Detect which cell encompasses the target text, then output its [X, Y] center coordinate. 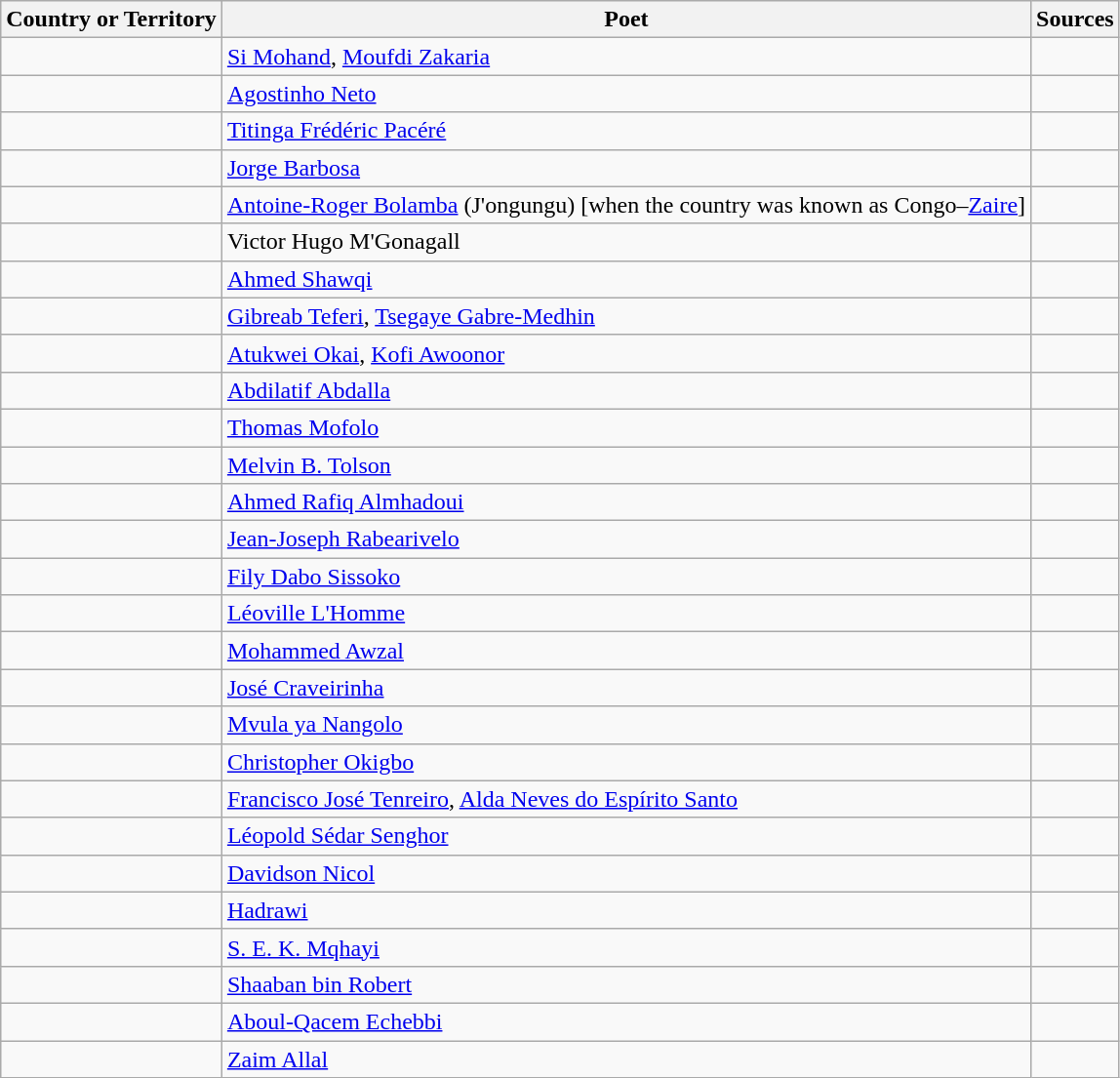
Jorge Barbosa [626, 168]
Si Mohand, Moufdi Zakaria [626, 57]
Agostinho Neto [626, 94]
Jean-Joseph Rabearivelo [626, 539]
Titinga Frédéric Pacéré [626, 131]
José Craveirinha [626, 688]
Sources [1075, 20]
Fily Dabo Sissoko [626, 577]
Hadrawi [626, 910]
Atukwei Okai, Kofi Awoonor [626, 353]
Aboul-Qacem Echebbi [626, 1021]
Melvin B. Tolson [626, 465]
Léoville L'Homme [626, 614]
Ahmed Rafiq Almhadoui [626, 502]
Country or Territory [111, 20]
Mohammed Awzal [626, 651]
Thomas Mofolo [626, 427]
Léopold Sédar Senghor [626, 836]
Davidson Nicol [626, 873]
Antoine-Roger Bolamba (J'ongungu) [when the country was known as Congo–Zaire] [626, 205]
Victor Hugo M'Gonagall [626, 242]
S. E. K. Mqhayi [626, 947]
Shaaban bin Robert [626, 984]
Ahmed Shawqi [626, 279]
Zaim Allal [626, 1058]
Gibreab Teferi, Tsegaye Gabre-Medhin [626, 316]
Poet [626, 20]
Christopher Okigbo [626, 762]
Mvula ya Nangolo [626, 725]
Abdilatif Abdalla [626, 390]
Francisco José Tenreiro, Alda Neves do Espírito Santo [626, 799]
